Capture the cell that displays the provided text and extract its [X, Y] central coordinate. 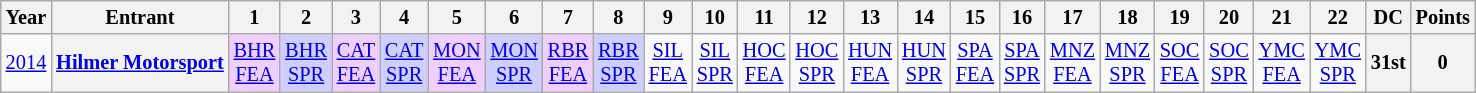
1 [255, 17]
BHRFEA [255, 63]
HUNFEA [870, 63]
0 [1443, 63]
17 [1072, 17]
19 [1180, 17]
RBRSPR [618, 63]
15 [975, 17]
20 [1228, 17]
YMCSPR [1338, 63]
SPAFEA [975, 63]
3 [356, 17]
RBRFEA [568, 63]
CATFEA [356, 63]
DC [1388, 17]
CATSPR [404, 63]
SOCFEA [1180, 63]
HUNSPR [924, 63]
12 [816, 17]
7 [568, 17]
SPASPR [1022, 63]
9 [668, 17]
HOCSPR [816, 63]
11 [764, 17]
21 [1282, 17]
YMCFEA [1282, 63]
MNZSPR [1128, 63]
8 [618, 17]
Hilmer Motorsport [140, 63]
5 [456, 17]
Entrant [140, 17]
Year [26, 17]
31st [1388, 63]
18 [1128, 17]
22 [1338, 17]
SOCSPR [1228, 63]
16 [1022, 17]
MONSPR [514, 63]
HOCFEA [764, 63]
SILFEA [668, 63]
MONFEA [456, 63]
MNZFEA [1072, 63]
4 [404, 17]
BHRSPR [306, 63]
14 [924, 17]
SILSPR [715, 63]
10 [715, 17]
2014 [26, 63]
6 [514, 17]
Points [1443, 17]
13 [870, 17]
2 [306, 17]
